Return [X, Y] of the center of cell containing provided text 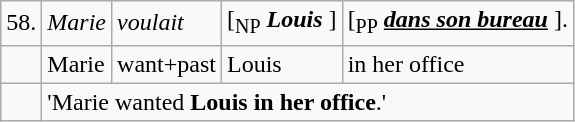
[NP Louis ] [282, 23]
'Marie wanted Louis in her office.' [308, 102]
Louis [282, 64]
voulait [167, 23]
58. [22, 23]
want+past [167, 64]
[PP dans son bureau ]. [458, 23]
in her office [458, 64]
